Return [X, Y] of the center of cell containing provided text 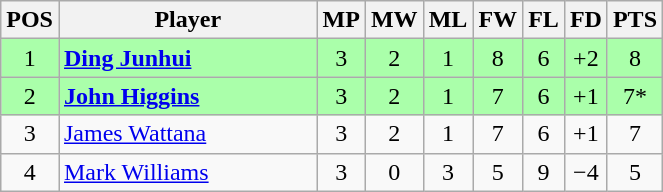
James Wattana [188, 134]
−4 [586, 172]
4 [30, 172]
Mark Williams [188, 172]
John Higgins [188, 96]
0 [394, 172]
7* [634, 96]
Ding Junhui [188, 58]
FW [498, 20]
Player [188, 20]
POS [30, 20]
ML [448, 20]
FD [586, 20]
FL [544, 20]
MW [394, 20]
MP [341, 20]
9 [544, 172]
PTS [634, 20]
+2 [586, 58]
